Extract the [x, y] coordinate from the center of the cell holding the provided text.  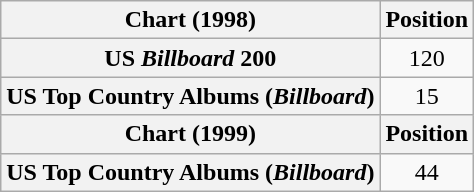
15 [427, 96]
Chart (1998) [190, 20]
44 [427, 172]
US Billboard 200 [190, 58]
Chart (1999) [190, 134]
120 [427, 58]
